Capture the cell that displays the provided text and extract its [x, y] central coordinate. 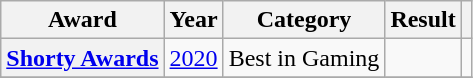
Shorty Awards [82, 58]
Year [194, 20]
2020 [194, 58]
Award [82, 20]
Result [423, 20]
Category [304, 20]
Best in Gaming [304, 58]
